Extract the [X, Y] coordinate from the center of the cell holding the provided text.  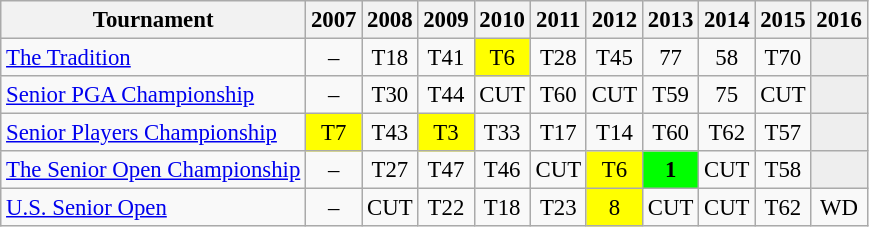
T33 [502, 133]
2008 [390, 20]
T57 [783, 133]
T70 [783, 58]
T43 [390, 133]
1 [671, 170]
T3 [446, 133]
U.S. Senior Open [154, 208]
T41 [446, 58]
Tournament [154, 20]
WD [839, 208]
T44 [446, 95]
T7 [334, 133]
T58 [783, 170]
T30 [390, 95]
T45 [614, 58]
Senior PGA Championship [154, 95]
T14 [614, 133]
T46 [502, 170]
T23 [558, 208]
8 [614, 208]
58 [727, 58]
Senior Players Championship [154, 133]
75 [727, 95]
2009 [446, 20]
77 [671, 58]
T17 [558, 133]
2007 [334, 20]
2016 [839, 20]
T47 [446, 170]
T28 [558, 58]
2013 [671, 20]
T22 [446, 208]
T59 [671, 95]
The Tradition [154, 58]
2011 [558, 20]
2014 [727, 20]
2012 [614, 20]
2015 [783, 20]
2010 [502, 20]
The Senior Open Championship [154, 170]
T27 [390, 170]
